Locate the cell with the specified text and output its (x, y) center coordinate. 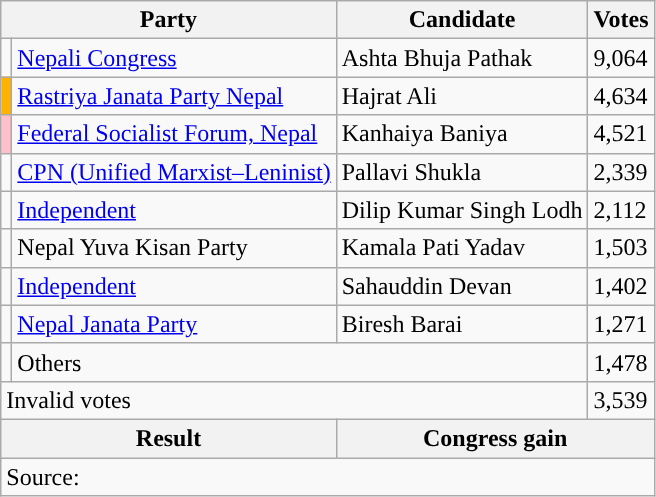
2,339 (621, 172)
Ashta Bhuja Pathak (462, 58)
Result (168, 438)
Votes (621, 20)
Nepal Janata Party (174, 324)
Party (168, 20)
Congress gain (495, 438)
Source: (328, 477)
1,478 (621, 362)
Invalid votes (294, 400)
CPN (Unified Marxist–Leninist) (174, 172)
Kanhaiya Baniya (462, 134)
Biresh Barai (462, 324)
Candidate (462, 20)
4,521 (621, 134)
4,634 (621, 96)
Nepal Yuva Kisan Party (174, 248)
Pallavi Shukla (462, 172)
1,503 (621, 248)
Dilip Kumar Singh Lodh (462, 210)
2,112 (621, 210)
Kamala Pati Yadav (462, 248)
1,402 (621, 286)
Sahauddin Devan (462, 286)
Nepali Congress (174, 58)
3,539 (621, 400)
1,271 (621, 324)
Rastriya Janata Party Nepal (174, 96)
9,064 (621, 58)
Others (300, 362)
Federal Socialist Forum, Nepal (174, 134)
Hajrat Ali (462, 96)
